Detect which cell encompasses the target text, then output its (X, Y) center coordinate. 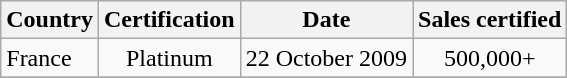
Country (50, 20)
500,000+ (490, 58)
Platinum (169, 58)
22 October 2009 (326, 58)
Date (326, 20)
France (50, 58)
Certification (169, 20)
Sales certified (490, 20)
